Determine the [x, y] coordinate at the center of the cell enclosing the given text.  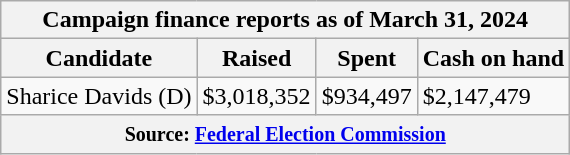
$3,018,352 [256, 96]
Campaign finance reports as of March 31, 2024 [286, 20]
$934,497 [366, 96]
Raised [256, 58]
$2,147,479 [493, 96]
Candidate [99, 58]
Spent [366, 58]
Sharice Davids (D) [99, 96]
Source: Federal Election Commission [286, 134]
Cash on hand [493, 58]
